Return the (X, Y) coordinate for the center point of the cell that contains the specified text.  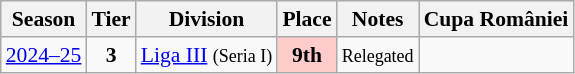
Relegated (378, 55)
Liga III (Seria I) (207, 55)
Notes (378, 19)
9th (306, 55)
2024–25 (44, 55)
Cupa României (496, 19)
Tier (110, 19)
Division (207, 19)
3 (110, 55)
Place (306, 19)
Season (44, 19)
